Provide the (x, y) coordinate of the cell's center where the given text is located.  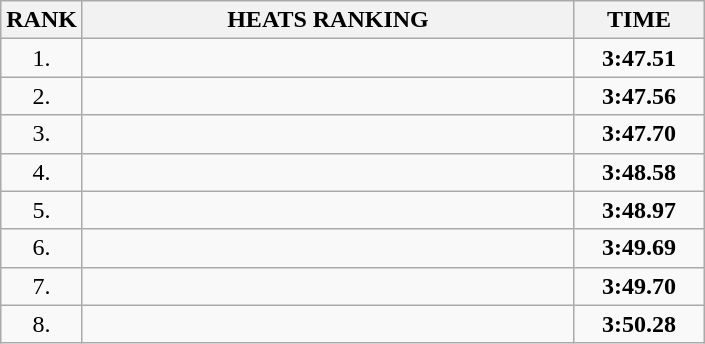
3:47.70 (640, 134)
3:50.28 (640, 324)
TIME (640, 20)
3:49.69 (640, 248)
3:48.58 (640, 172)
3:47.56 (640, 96)
RANK (42, 20)
1. (42, 58)
3:49.70 (640, 286)
8. (42, 324)
3. (42, 134)
4. (42, 172)
3:47.51 (640, 58)
3:48.97 (640, 210)
6. (42, 248)
7. (42, 286)
HEATS RANKING (328, 20)
2. (42, 96)
5. (42, 210)
